Extract the (X, Y) coordinate from the center of the cell holding the provided text.  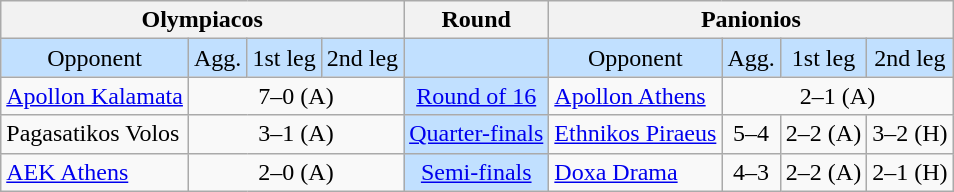
5–4 (751, 134)
3–1 (A) (296, 134)
Round of 16 (476, 96)
AEK Athens (95, 172)
Semi-finals (476, 172)
Quarter-finals (476, 134)
4–3 (751, 172)
2–1 (H) (910, 172)
Panionios (751, 20)
Apollon Athens (636, 96)
Doxa Drama (636, 172)
Olympiacos (202, 20)
Pagasatikos Volos (95, 134)
Apollon Kalamata (95, 96)
Round (476, 20)
Ethnikos Piraeus (636, 134)
3–2 (H) (910, 134)
7–0 (A) (296, 96)
2–0 (A) (296, 172)
2–1 (A) (838, 96)
